Extract the (x, y) coordinate from the center of the cell holding the provided text.  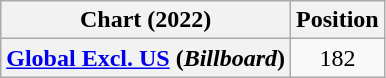
Chart (2022) (146, 20)
Global Excl. US (Billboard) (146, 58)
Position (338, 20)
182 (338, 58)
